Return the (X, Y) coordinate for the center point of the cell that contains the specified text.  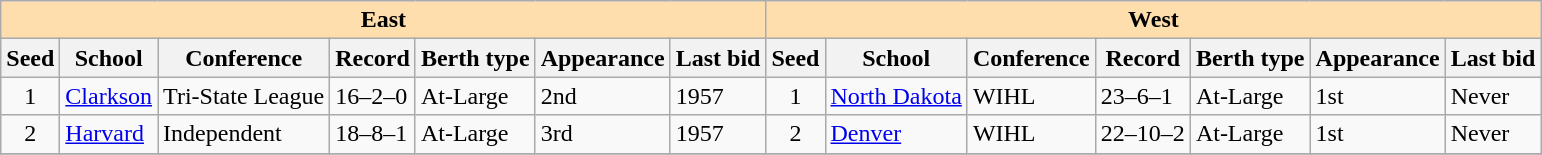
West (1154, 20)
Tri-State League (244, 96)
Harvard (109, 134)
Denver (896, 134)
3rd (602, 134)
East (384, 20)
22–10–2 (1142, 134)
Clarkson (109, 96)
2nd (602, 96)
18–8–1 (373, 134)
Independent (244, 134)
23–6–1 (1142, 96)
16–2–0 (373, 96)
North Dakota (896, 96)
